From the cell containing the given text, extract its center point as (x, y) coordinate. 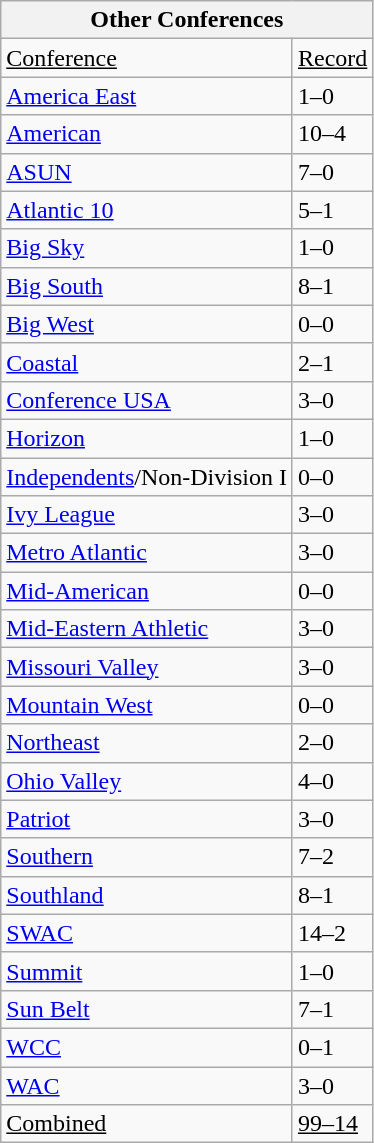
2–1 (332, 362)
Mid-American (147, 591)
7–2 (332, 857)
WCC (147, 1047)
7–1 (332, 1009)
14–2 (332, 933)
Summit (147, 971)
America East (147, 96)
99–14 (332, 1124)
Atlantic 10 (147, 210)
Ohio Valley (147, 781)
0–1 (332, 1047)
Northeast (147, 743)
Conference USA (147, 400)
Big South (147, 286)
Metro Atlantic (147, 553)
5–1 (332, 210)
Big Sky (147, 248)
ASUN (147, 172)
Horizon (147, 438)
Ivy League (147, 515)
Record (332, 58)
2–0 (332, 743)
SWAC (147, 933)
Patriot (147, 819)
Missouri Valley (147, 667)
Conference (147, 58)
Mountain West (147, 705)
Independents/Non-Division I (147, 477)
American (147, 134)
7–0 (332, 172)
Coastal (147, 362)
Mid-Eastern Athletic (147, 629)
WAC (147, 1085)
Southern (147, 857)
Southland (147, 895)
Combined (147, 1124)
10–4 (332, 134)
4–0 (332, 781)
Other Conferences (187, 20)
Big West (147, 324)
Sun Belt (147, 1009)
